For the text-containing cell, return its midpoint in [X, Y] coordinate format. 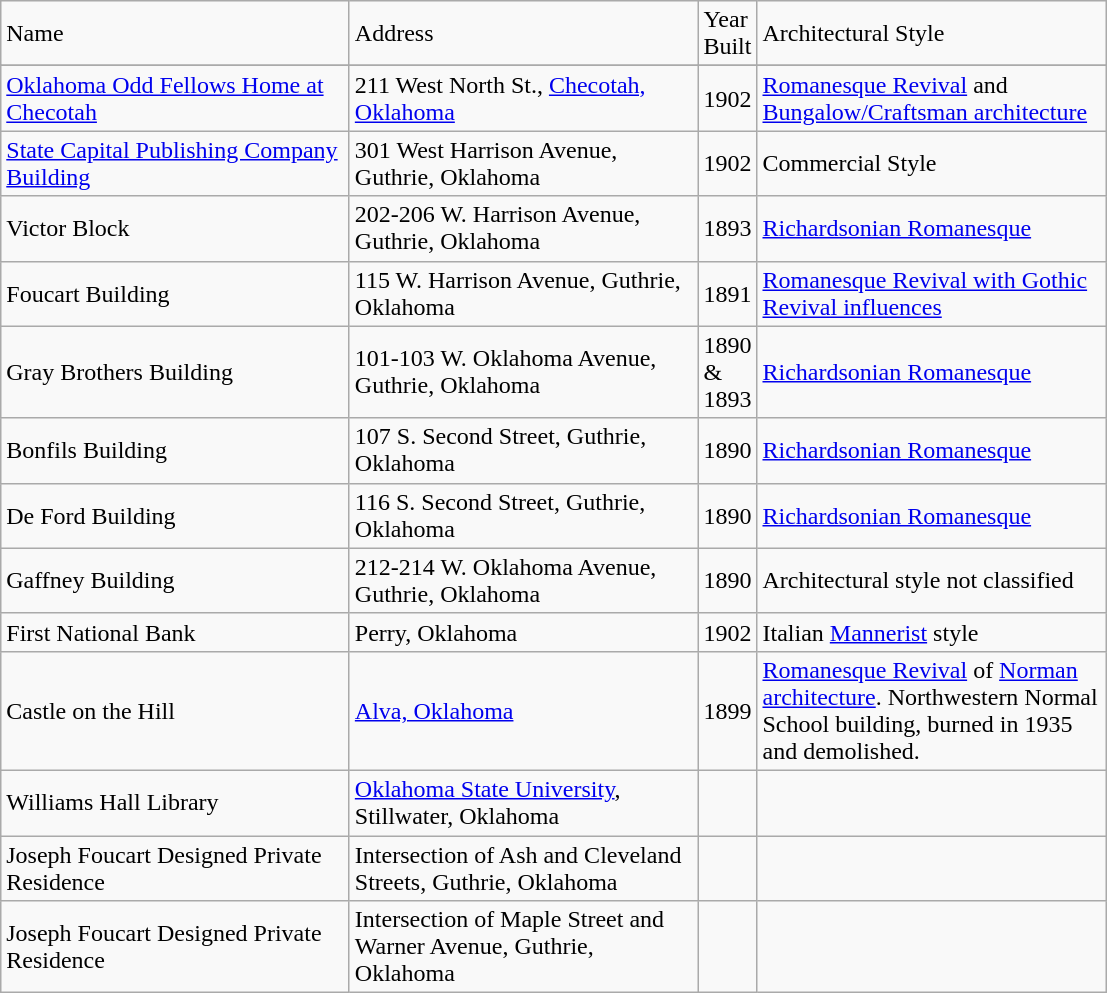
Bonfils Building [176, 450]
Intersection of Ash and Cleveland Streets, Guthrie, Oklahoma [524, 868]
State Capital Publishing Company Building [176, 164]
1899 [728, 710]
Williams Hall Library [176, 802]
Gaffney Building [176, 580]
301 West Harrison Avenue, Guthrie, Oklahoma [524, 164]
212-214 W. Oklahoma Avenue, Guthrie, Oklahoma [524, 580]
Commercial Style [932, 164]
Architectural style not classified [932, 580]
202-206 W. Harrison Avenue, Guthrie, Oklahoma [524, 228]
Castle on the Hill [176, 710]
Romanesque Revival and Bungalow/Craftsman architecture [932, 98]
107 S. Second Street, Guthrie, Oklahoma [524, 450]
Romanesque Revival of Norman architecture. Northwestern Normal School building, burned in 1935 and demolished. [932, 710]
1893 [728, 228]
Intersection of Maple Street and Warner Avenue, Guthrie, Oklahoma [524, 947]
1891 [728, 294]
De Ford Building [176, 516]
Year Built [728, 34]
Oklahoma Odd Fellows Home at Checotah [176, 98]
Architectural Style [932, 34]
Gray Brothers Building [176, 372]
First National Bank [176, 632]
116 S. Second Street, Guthrie, Oklahoma [524, 516]
Name [176, 34]
211 West North St., Checotah, Oklahoma [524, 98]
Foucart Building [176, 294]
Address [524, 34]
Italian Mannerist style [932, 632]
115 W. Harrison Avenue, Guthrie, Oklahoma [524, 294]
1890 & 1893 [728, 372]
Victor Block [176, 228]
Perry, Oklahoma [524, 632]
101-103 W. Oklahoma Avenue, Guthrie, Oklahoma [524, 372]
Romanesque Revival with Gothic Revival influences [932, 294]
Alva, Oklahoma [524, 710]
Oklahoma State University, Stillwater, Oklahoma [524, 802]
